Return (X, Y) of the center of cell containing provided text 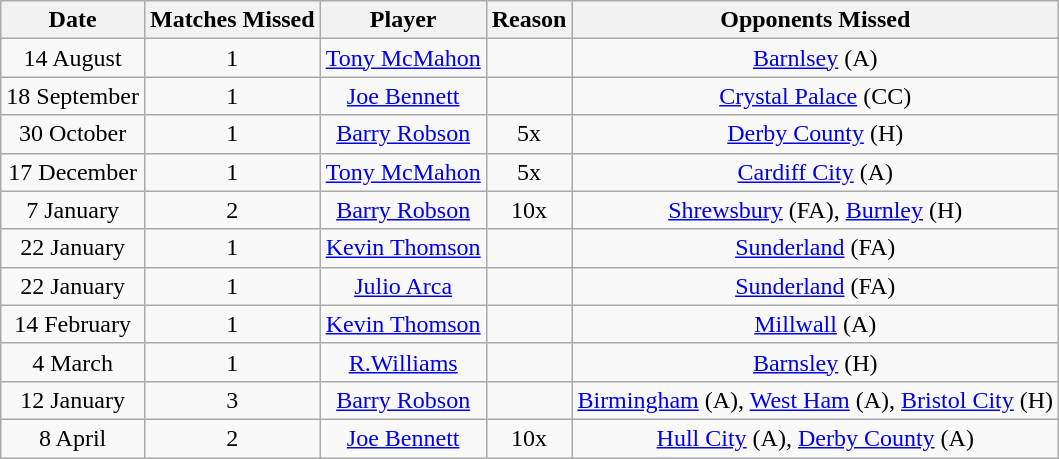
Millwall (A) (816, 324)
Opponents Missed (816, 20)
Shrewsbury (FA), Burnley (H) (816, 210)
17 December (73, 172)
30 October (73, 134)
Player (403, 20)
Hull City (A), Derby County (A) (816, 438)
12 January (73, 400)
8 April (73, 438)
14 February (73, 324)
Julio Arca (403, 286)
4 March (73, 362)
Barnsley (H) (816, 362)
Date (73, 20)
Barnlsey (A) (816, 58)
3 (232, 400)
R.Williams (403, 362)
Cardiff City (A) (816, 172)
Matches Missed (232, 20)
Crystal Palace (CC) (816, 96)
7 January (73, 210)
18 September (73, 96)
Birmingham (A), West Ham (A), Bristol City (H) (816, 400)
14 August (73, 58)
Reason (529, 20)
Derby County (H) (816, 134)
